Pinpoint the cell where the given text exists, returning its (x, y) midpoint coordinate. 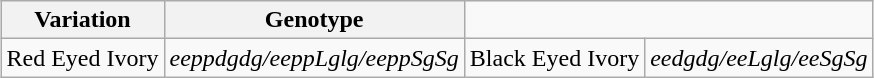
Variation (82, 20)
Black Eyed Ivory (554, 58)
eedgdg/eeLglg/eeSgSg (759, 58)
Genotype (314, 20)
Red Eyed Ivory (82, 58)
eeppdgdg/eeppLglg/eeppSgSg (314, 58)
